Output the (X, Y) coordinate of the center of the cell containing the given text.  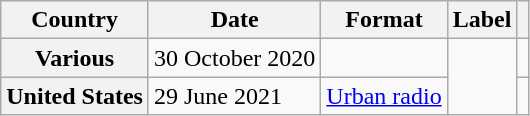
30 October 2020 (234, 58)
Format (384, 20)
Urban radio (384, 96)
Various (75, 58)
Label (482, 20)
Date (234, 20)
United States (75, 96)
Country (75, 20)
29 June 2021 (234, 96)
